Pinpoint the cell where the given text exists, returning its (X, Y) midpoint coordinate. 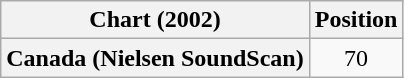
70 (356, 58)
Position (356, 20)
Chart (2002) (155, 20)
Canada (Nielsen SoundScan) (155, 58)
